For the text-containing cell, return its midpoint in (X, Y) coordinate format. 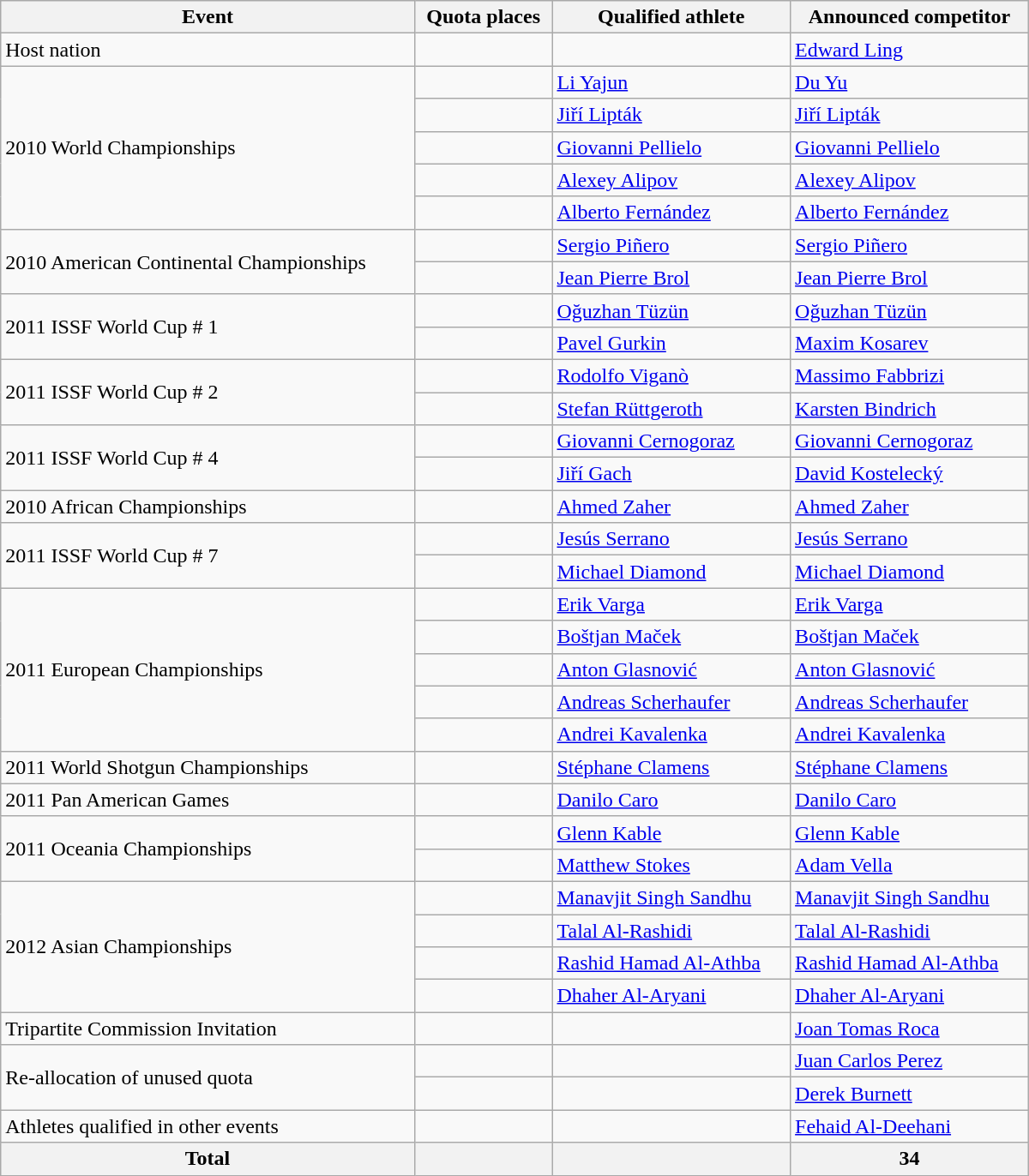
2010 World Championships (208, 147)
Juan Carlos Perez (910, 1061)
Massimo Fabbrizi (910, 375)
Edward Ling (910, 50)
Stefan Rüttgeroth (671, 409)
Pavel Gurkin (671, 343)
Athletes qualified in other events (208, 1126)
Quota places (484, 17)
Fehaid Al-Deehani (910, 1126)
Matthew Stokes (671, 865)
Jiří Gach (671, 474)
Tripartite Commission Invitation (208, 1029)
Joan Tomas Roca (910, 1029)
2010 African Championships (208, 507)
2011 ISSF World Cup # 1 (208, 327)
Derek Burnett (910, 1094)
2012 Asian Championships (208, 946)
Li Yajun (671, 82)
Announced competitor (910, 17)
Re-allocation of unused quota (208, 1077)
Adam Vella (910, 865)
2010 American Continental Championships (208, 261)
Du Yu (910, 82)
David Kostelecký (910, 474)
2011 Pan American Games (208, 800)
Karsten Bindrich (910, 409)
Total (208, 1159)
Event (208, 17)
2011 World Shotgun Championships (208, 767)
2011 Oceania Championships (208, 849)
2011 European Championships (208, 669)
Maxim Kosarev (910, 343)
Host nation (208, 50)
Qualified athlete (671, 17)
2011 ISSF World Cup # 7 (208, 555)
Rodolfo Viganò (671, 375)
34 (910, 1159)
2011 ISSF World Cup # 4 (208, 458)
2011 ISSF World Cup # 2 (208, 392)
